Search for the cell housing the specified text and yield its (X, Y) center coordinate. 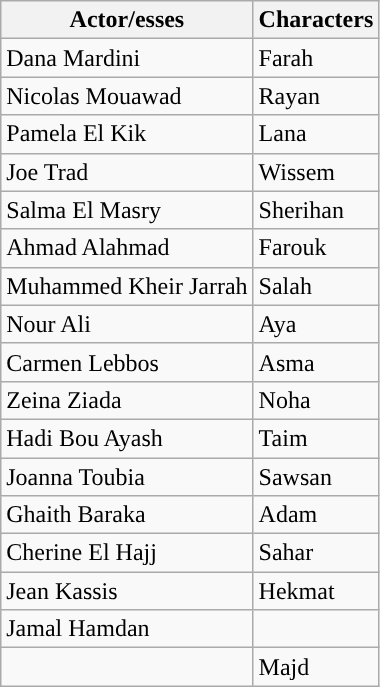
Rayan (316, 96)
Adam (316, 515)
Jamal Hamdan (127, 629)
Salah (316, 286)
Asma (316, 362)
Wissem (316, 172)
Salma El Masry (127, 210)
Dana Mardini (127, 58)
Lana (316, 134)
Majd (316, 667)
Hadi Bou Ayash (127, 438)
Muhammed Kheir Jarrah (127, 286)
Nicolas Mouawad (127, 96)
Joanna Toubia (127, 477)
Noha (316, 400)
Nour Ali (127, 324)
Ghaith Baraka (127, 515)
Farouk (316, 248)
Carmen Lebbos (127, 362)
Taim (316, 438)
Characters (316, 20)
Sahar (316, 553)
Farah (316, 58)
Sherihan (316, 210)
Aya (316, 324)
Actor/esses (127, 20)
Zeina Ziada (127, 400)
Pamela El Kik (127, 134)
Hekmat (316, 591)
Joe Trad (127, 172)
Cherine El Hajj (127, 553)
Ahmad Alahmad (127, 248)
Sawsan (316, 477)
Jean Kassis (127, 591)
